Locate the cell with the specified text and output its (X, Y) center coordinate. 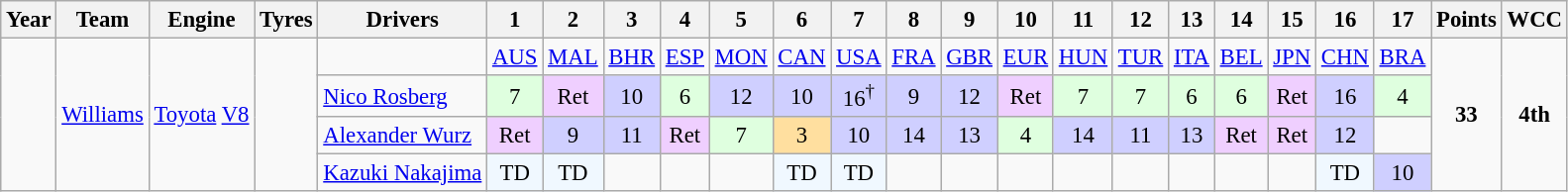
Williams (103, 115)
Alexander Wurz (402, 136)
BRA (1403, 57)
CAN (802, 57)
Points (1466, 20)
16† (859, 96)
1 (515, 20)
AUS (515, 57)
MAL (573, 57)
33 (1466, 115)
USA (859, 57)
Toyota V8 (202, 115)
JPN (1292, 57)
ITA (1193, 57)
2 (573, 20)
8 (913, 20)
ESP (684, 57)
TUR (1140, 57)
Team (103, 20)
15 (1292, 20)
HUN (1083, 57)
Year (29, 20)
Engine (202, 20)
FRA (913, 57)
GBR (969, 57)
BHR (632, 57)
CHN (1345, 57)
WCC (1534, 20)
MON (741, 57)
17 (1403, 20)
Drivers (402, 20)
4th (1534, 115)
Nico Rosberg (402, 96)
EUR (1025, 57)
Kazuki Nakajima (402, 173)
BEL (1241, 57)
Tyres (286, 20)
5 (741, 20)
